Capture the cell that displays the provided text and extract its [X, Y] central coordinate. 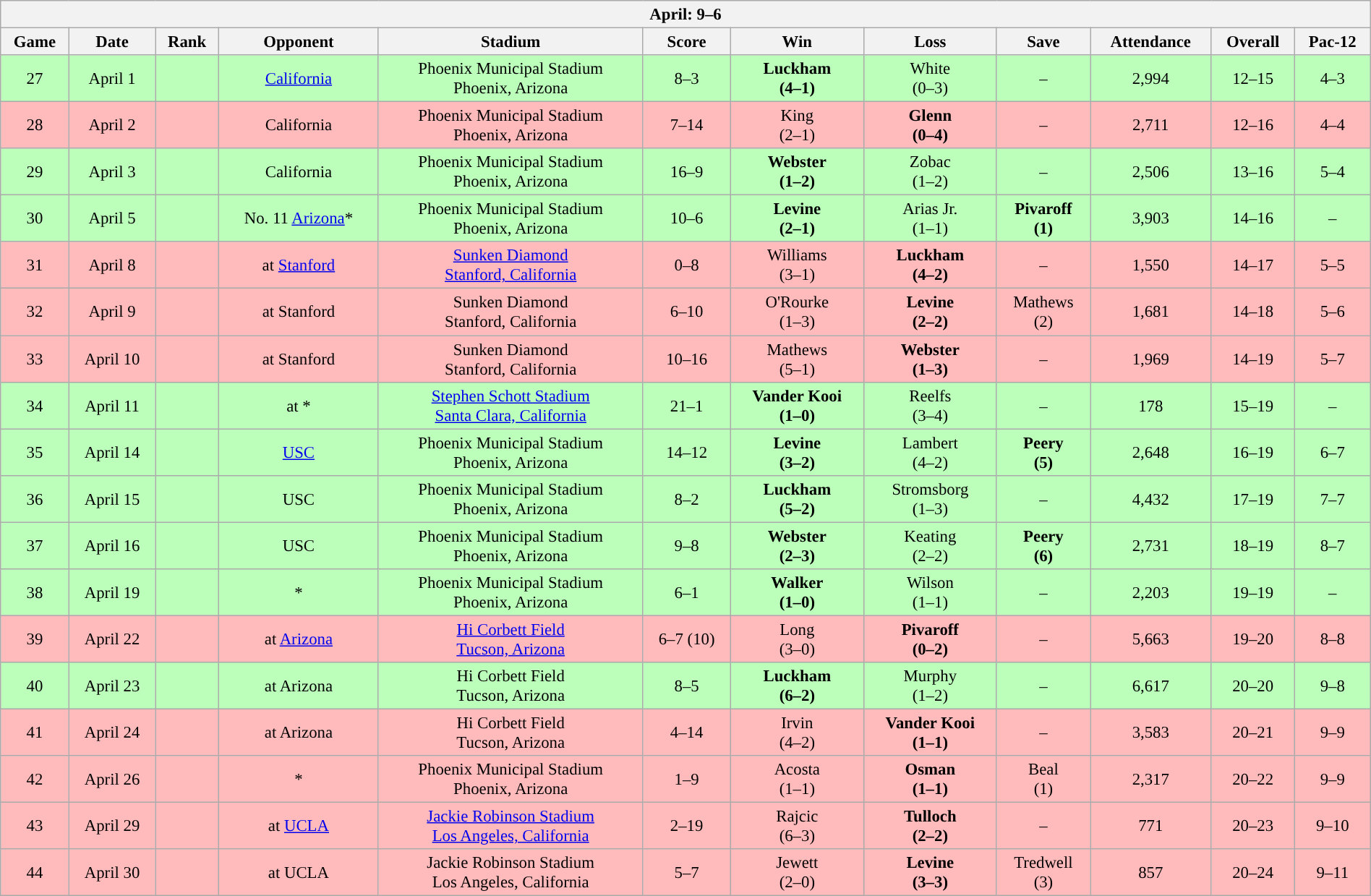
16–19 [1252, 453]
April 26 [112, 780]
No. 11 Arizona* [298, 218]
April 22 [112, 639]
7–7 [1332, 499]
Stephen Schott StadiumSanta Clara, California [511, 405]
14–18 [1252, 312]
20–22 [1252, 780]
2,994 [1151, 78]
April 30 [112, 872]
Tredwell(3) [1043, 872]
771 [1151, 826]
15–19 [1252, 405]
7–14 [687, 126]
4,432 [1151, 499]
Save [1043, 41]
White(0–3) [930, 78]
2,506 [1151, 172]
Luckham(4–1) [797, 78]
34 [35, 405]
Arias Jr.(1–1) [930, 218]
5,663 [1151, 639]
April 9 [112, 312]
Levine(3–3) [930, 872]
8–8 [1332, 639]
9–11 [1332, 872]
8–7 [1332, 545]
29 [35, 172]
Levine(3–2) [797, 453]
April 16 [112, 545]
12–16 [1252, 126]
Rank [187, 41]
April 11 [112, 405]
39 [35, 639]
Luckham(5–2) [797, 499]
Pac-12 [1332, 41]
April 1 [112, 78]
2,711 [1151, 126]
43 [35, 826]
10–16 [687, 359]
12–15 [1252, 78]
Jewett(2–0) [797, 872]
Peery(5) [1043, 453]
28 [35, 126]
Mathews(5–1) [797, 359]
3,903 [1151, 218]
Opponent [298, 41]
Zobac(1–2) [930, 172]
37 [35, 545]
April 14 [112, 453]
4–4 [1332, 126]
Glenn(0–4) [930, 126]
Peery(6) [1043, 545]
Levine(2–2) [930, 312]
20–20 [1252, 686]
Murphy(1–2) [930, 686]
9–10 [1332, 826]
1,681 [1151, 312]
April 19 [112, 592]
20–21 [1252, 732]
Loss [930, 41]
2–19 [687, 826]
14–19 [1252, 359]
2,648 [1151, 453]
6–7 (10) [687, 639]
Tulloch(2–2) [930, 826]
14–12 [687, 453]
April 2 [112, 126]
Webster(2–3) [797, 545]
20–23 [1252, 826]
April 15 [112, 499]
857 [1151, 872]
5–5 [1332, 265]
14–17 [1252, 265]
17–19 [1252, 499]
1,550 [1151, 265]
0–8 [687, 265]
April: 9–6 [685, 14]
at * [298, 405]
Luckham(6–2) [797, 686]
Pivaroff(0–2) [930, 639]
Vander Kooi(1–0) [797, 405]
6–1 [687, 592]
Keating(2–2) [930, 545]
Stadium [511, 41]
April 23 [112, 686]
April 10 [112, 359]
Irvin(4–2) [797, 732]
2,317 [1151, 780]
2,731 [1151, 545]
Levine(2–1) [797, 218]
Luckham(4–2) [930, 265]
32 [35, 312]
Osman(1–1) [930, 780]
5–4 [1332, 172]
Webster(1–3) [930, 359]
14–16 [1252, 218]
1–9 [687, 780]
3,583 [1151, 732]
8–3 [687, 78]
Rajcic(6–3) [797, 826]
36 [35, 499]
6–7 [1332, 453]
1,969 [1151, 359]
Win [797, 41]
8–2 [687, 499]
April 3 [112, 172]
42 [35, 780]
20–24 [1252, 872]
178 [1151, 405]
Lambert(4–2) [930, 453]
O'Rourke(1–3) [797, 312]
6–10 [687, 312]
April 24 [112, 732]
Overall [1252, 41]
19–20 [1252, 639]
41 [35, 732]
Webster(1–2) [797, 172]
8–5 [687, 686]
2,203 [1151, 592]
19–19 [1252, 592]
31 [35, 265]
Stromsborg(1–3) [930, 499]
April 5 [112, 218]
Vander Kooi(1–1) [930, 732]
5–6 [1332, 312]
4–14 [687, 732]
Game [35, 41]
13–16 [1252, 172]
Pivaroff(1) [1043, 218]
16–9 [687, 172]
Williams(3–1) [797, 265]
33 [35, 359]
6,617 [1151, 686]
4–3 [1332, 78]
40 [35, 686]
38 [35, 592]
Long(3–0) [797, 639]
10–6 [687, 218]
30 [35, 218]
Walker(1–0) [797, 592]
27 [35, 78]
Wilson(1–1) [930, 592]
Reelfs(3–4) [930, 405]
44 [35, 872]
April 29 [112, 826]
18–19 [1252, 545]
King(2–1) [797, 126]
Attendance [1151, 41]
Score [687, 41]
Acosta(1–1) [797, 780]
Date [112, 41]
Mathews(2) [1043, 312]
35 [35, 453]
Beal(1) [1043, 780]
21–1 [687, 405]
April 8 [112, 265]
